For the text-containing cell, return its midpoint in (x, y) coordinate format. 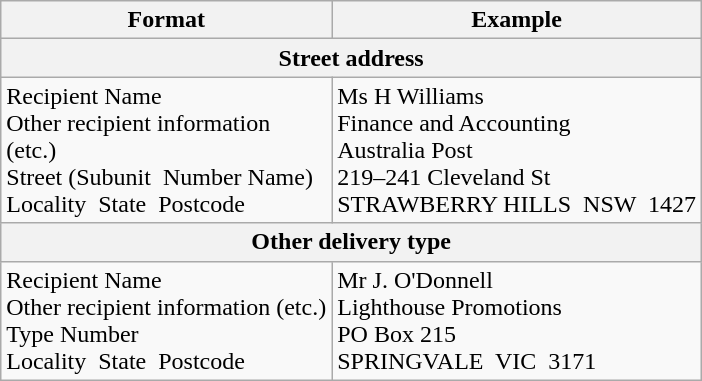
Example (517, 20)
Ms H WilliamsFinance and AccountingAustralia Post219–241 Cleveland StSTRAWBERRY HILLS NSW 1427 (517, 150)
Format (166, 20)
Recipient NameOther recipient information (etc.)Type NumberLocality State Postcode (166, 320)
Street address (352, 58)
Recipient NameOther recipient information(etc.)Street (Subunit Number Name)Locality State Postcode (166, 150)
Other delivery type (352, 242)
Mr J. O'DonnellLighthouse PromotionsPO Box 215SPRINGVALE VIC 3171 (517, 320)
